Scan for the cell matching the given text and deliver its (X, Y) coordinate at center. 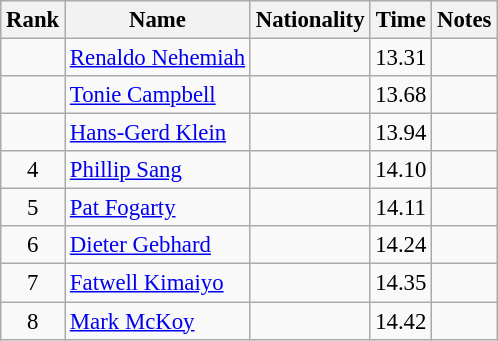
Pat Fogarty (158, 208)
Tonie Campbell (158, 95)
Rank (33, 20)
14.24 (401, 245)
13.68 (401, 95)
13.31 (401, 58)
8 (33, 321)
14.35 (401, 283)
Phillip Sang (158, 170)
Notes (464, 20)
Renaldo Nehemiah (158, 58)
6 (33, 245)
Hans-Gerd Klein (158, 133)
14.11 (401, 208)
7 (33, 283)
13.94 (401, 133)
Time (401, 20)
14.42 (401, 321)
5 (33, 208)
14.10 (401, 170)
Mark McKoy (158, 321)
Name (158, 20)
Dieter Gebhard (158, 245)
Nationality (310, 20)
4 (33, 170)
Fatwell Kimaiyo (158, 283)
